Locate the cell with the specified text and output its (X, Y) center coordinate. 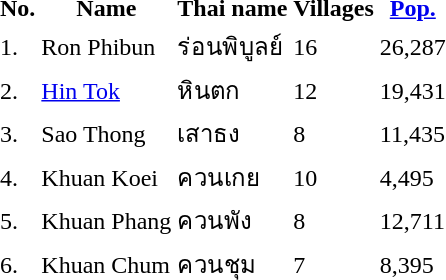
10 (334, 177)
ควนพัง (232, 220)
ควนเกย (232, 177)
Hin Tok (106, 90)
Ron Phibun (106, 46)
Sao Thong (106, 134)
Khuan Koei (106, 177)
Khuan Phang (106, 220)
12 (334, 90)
16 (334, 46)
หินตก (232, 90)
เสาธง (232, 134)
ร่อนพิบูลย์ (232, 46)
